Return (x, y) of the center of cell containing provided text 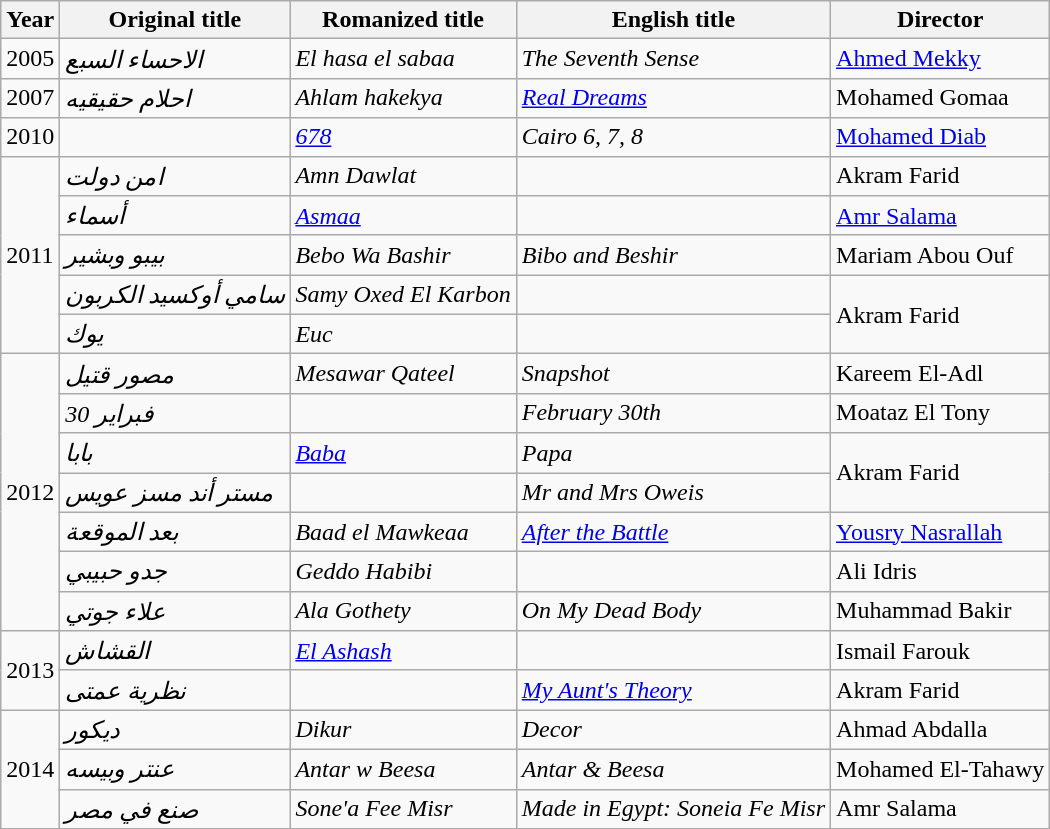
امن دولت (175, 176)
2011 (30, 255)
2007 (30, 98)
بعد الموقعة (175, 532)
Snapshot (673, 374)
Baad el Mawkeaa (403, 532)
Samy Oxed El Karbon (403, 295)
El Ashash (403, 651)
جدو حبيبي (175, 572)
Ali Idris (940, 572)
Antar & Beesa (673, 769)
Original title (175, 20)
مصور قتيل (175, 374)
احلام حقيقيه (175, 98)
نظرية عمتى (175, 690)
Mesawar Qateel (403, 374)
مستر أند مسز عويس (175, 492)
The Seventh Sense (673, 59)
Mohamed Diab (940, 137)
Geddo Habibi (403, 572)
My Aunt's Theory (673, 690)
Sone'a Fee Misr (403, 809)
El hasa el sabaa (403, 59)
Ismail Farouk (940, 651)
القشاش (175, 651)
2012 (30, 492)
2014 (30, 770)
Papa (673, 453)
صنع في مصر (175, 809)
Made in Egypt: Soneia Fe Misr (673, 809)
Romanized title (403, 20)
بابا (175, 453)
Real Dreams (673, 98)
English title (673, 20)
Mohamed El-Tahawy (940, 769)
Asmaa (403, 216)
ديكور (175, 730)
Mariam Abou Ouf (940, 255)
Ala Gothety (403, 611)
Cairo 6, 7, 8 (673, 137)
Muhammad Bakir (940, 611)
الاحساء السبع (175, 59)
678 (403, 137)
2005 (30, 59)
سامي أوكسيد الكربون (175, 295)
بيبو وبشير (175, 255)
Mr and Mrs Oweis (673, 492)
Year (30, 20)
February 30th (673, 413)
Decor (673, 730)
Ahmad Abdalla (940, 730)
Mohamed Gomaa (940, 98)
Baba (403, 453)
2010 (30, 137)
30 فبراير (175, 413)
Amn Dawlat (403, 176)
Moataz El Tony (940, 413)
أسماء (175, 216)
Kareem El-Adl (940, 374)
After the Battle (673, 532)
Bebo Wa Bashir (403, 255)
2013 (30, 670)
Antar w Beesa (403, 769)
علاء جوتي (175, 611)
Dikur (403, 730)
يوك (175, 334)
Bibo and Beshir (673, 255)
Director (940, 20)
Yousry Nasrallah (940, 532)
عنتر وبيسه (175, 769)
Euc (403, 334)
On My Dead Body (673, 611)
Ahmed Mekky (940, 59)
Ahlam hakekya (403, 98)
